Return [x, y] of the center of cell containing provided text 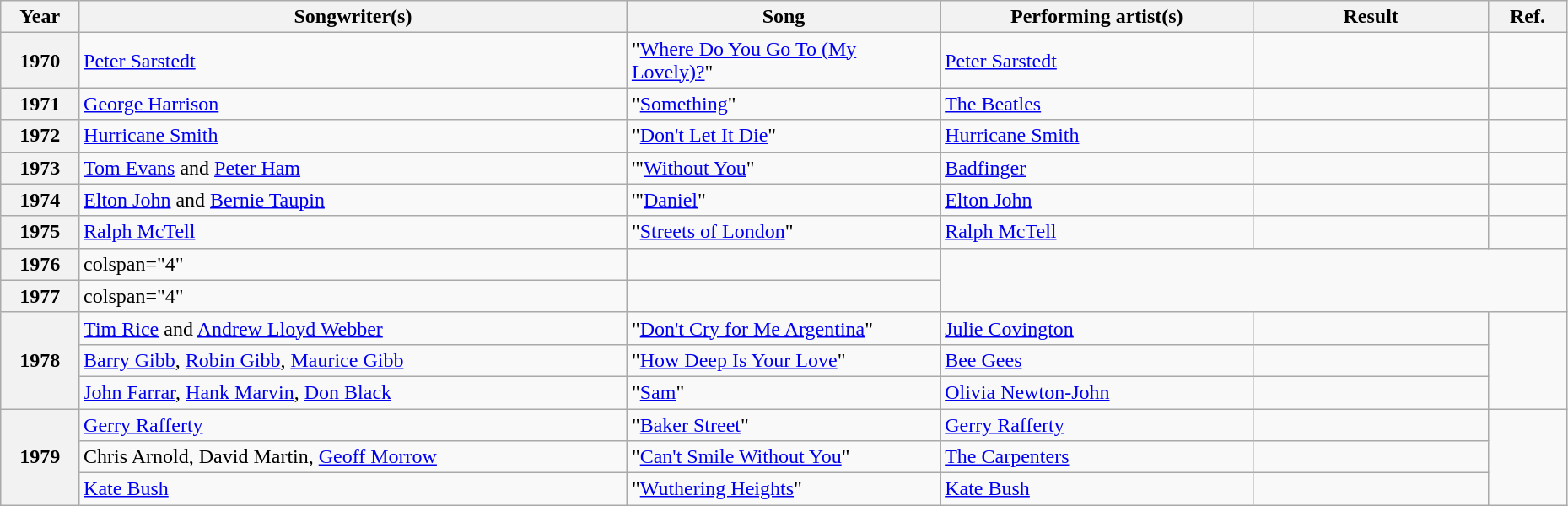
"Don't Cry for Me Argentina" [783, 328]
"Where Do You Go To (My Lovely)?" [783, 61]
Barry Gibb, Robin Gibb, Maurice Gibb [353, 360]
"Streets of London" [783, 232]
1975 [40, 232]
Performing artist(s) [1097, 17]
1977 [40, 296]
"Wuthering Heights" [783, 489]
Song [783, 17]
1979 [40, 456]
Songwriter(s) [353, 17]
1972 [40, 136]
1976 [40, 264]
Tim Rice and Andrew Lloyd Webber [353, 328]
Julie Covington [1097, 328]
Bee Gees [1097, 360]
"Something" [783, 104]
Result [1371, 17]
Elton John and Bernie Taupin [353, 200]
'"Without You" [783, 168]
"How Deep Is Your Love" [783, 360]
"Baker Street" [783, 424]
Elton John [1097, 200]
1971 [40, 104]
The Beatles [1097, 104]
1978 [40, 360]
George Harrison [353, 104]
"Sam" [783, 392]
"Can't Smile Without You" [783, 457]
Chris Arnold, David Martin, Geoff Morrow [353, 457]
'"Daniel" [783, 200]
The Carpenters [1097, 457]
"Don't Let It Die" [783, 136]
Ref. [1527, 17]
1974 [40, 200]
1970 [40, 61]
Badfinger [1097, 168]
John Farrar, Hank Marvin, Don Black [353, 392]
Year [40, 17]
1973 [40, 168]
Tom Evans and Peter Ham [353, 168]
Olivia Newton-John [1097, 392]
